Locate the cell with the specified text and output its [x, y] center coordinate. 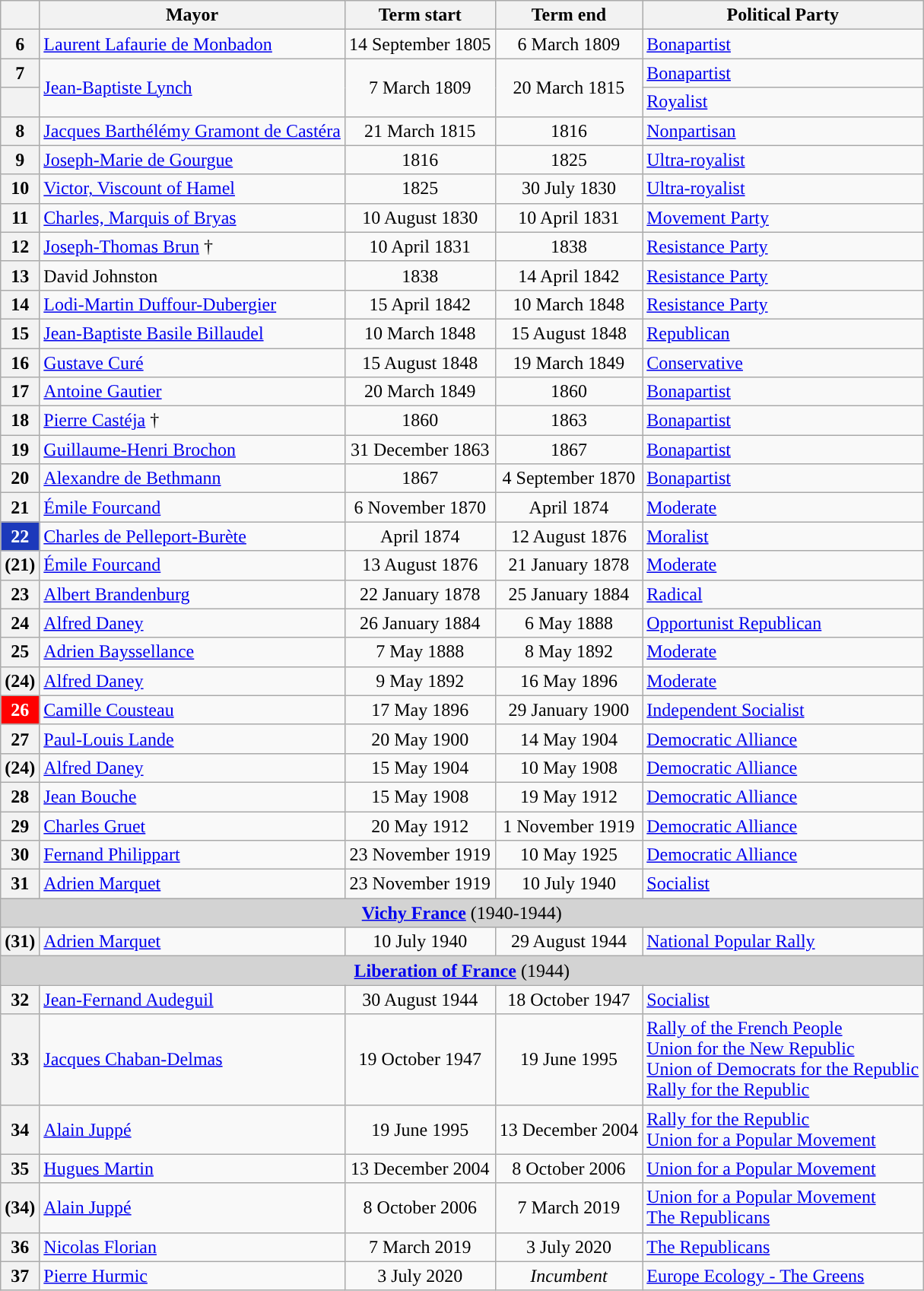
19 March 1849 [569, 363]
Lodi-Martin Duffour-Dubergier [192, 304]
Laurent Lafaurie de Monbadon [192, 44]
Movement Party [783, 218]
Royalist [783, 102]
26 January 1884 [420, 623]
Jean-Baptiste Lynch [192, 87]
8 May 1892 [569, 652]
26 [20, 710]
21 [20, 507]
25 January 1884 [569, 594]
Camille Cousteau [192, 710]
23 [20, 594]
32 [20, 1000]
Nonpartisan [783, 131]
14 September 1805 [420, 44]
19 May 1912 [569, 797]
7 May 1888 [420, 652]
20 May 1900 [420, 739]
Independent Socialist [783, 710]
Mayor [192, 15]
6 May 1888 [569, 623]
Moralist [783, 536]
Jean-Fernand Audeguil [192, 1000]
30 August 1944 [420, 1000]
31 December 1863 [420, 450]
4 September 1870 [569, 479]
Rally of the French PeopleUnion for the New RepublicUnion of Democrats for the RepublicRally for the Republic [783, 1059]
Term start [420, 15]
13 [20, 275]
21 March 1815 [420, 131]
34 [20, 1129]
12 [20, 246]
25 [20, 652]
20 March 1849 [420, 392]
Incumbent [569, 1276]
Europe Ecology - The Greens [783, 1276]
18 October 1947 [569, 1000]
14 May 1904 [569, 739]
37 [20, 1276]
Rally for the RepublicUnion for a Popular Movement [783, 1129]
29 August 1944 [569, 942]
Pierre Hurmic [192, 1276]
22 [20, 536]
35 [20, 1169]
31 [20, 884]
7 March 1809 [420, 87]
11 [20, 218]
9 [20, 160]
24 [20, 623]
9 May 1892 [420, 681]
Fernand Philippart [192, 855]
Radical [783, 594]
Union for a Popular Movement [783, 1169]
Republican [783, 333]
Adrien Bayssellance [192, 652]
17 May 1896 [420, 710]
21 January 1878 [569, 565]
17 [20, 392]
19 October 1947 [420, 1059]
Jacques Chaban-Delmas [192, 1059]
Nicolas Florian [192, 1247]
Alexandre de Bethmann [192, 479]
20 March 1815 [569, 87]
(34) [20, 1208]
Guillaume-Henri Brochon [192, 450]
15 April 1842 [420, 304]
The Republicans [783, 1247]
36 [20, 1247]
22 January 1878 [420, 594]
Jean-Baptiste Basile Billaudel [192, 333]
Albert Brandenburg [192, 594]
1863 [569, 421]
Political Party [783, 15]
6 November 1870 [420, 507]
30 July 1830 [569, 189]
Liberation of France (1944) [462, 971]
15 May 1904 [420, 768]
Pierre Castéja † [192, 421]
Opportunist Republican [783, 623]
20 May 1912 [420, 825]
10 May 1925 [569, 855]
16 May 1896 [569, 681]
7 [20, 73]
16 [20, 363]
27 [20, 739]
Gustave Curé [192, 363]
28 [20, 797]
13 August 1876 [420, 565]
20 [20, 479]
Charles Gruet [192, 825]
33 [20, 1059]
National Popular Rally [783, 942]
Paul-Louis Lande [192, 739]
29 January 1900 [569, 710]
David Johnston [192, 275]
Term end [569, 15]
8 [20, 131]
12 August 1876 [569, 536]
14 April 1842 [569, 275]
6 [20, 44]
Union for a Popular MovementThe Republicans [783, 1208]
(21) [20, 565]
30 [20, 855]
10 May 1908 [569, 768]
Charles, Marquis of Bryas [192, 218]
Joseph-Marie de Gourgue [192, 160]
15 [20, 333]
Hugues Martin [192, 1169]
Jacques Barthélémy Gramont de Castéra [192, 131]
19 [20, 450]
15 May 1908 [420, 797]
14 [20, 304]
Conservative [783, 363]
Vichy France (1940-1944) [462, 913]
18 [20, 421]
Jean Bouche [192, 797]
10 [20, 189]
6 March 1809 [569, 44]
Joseph-Thomas Brun † [192, 246]
Antoine Gautier [192, 392]
Charles de Pelleport-Burète [192, 536]
(31) [20, 942]
29 [20, 825]
Victor, Viscount of Hamel [192, 189]
1 November 1919 [569, 825]
10 August 1830 [420, 218]
